Provide the (x, y) coordinate of the cell's center where the given text is located.  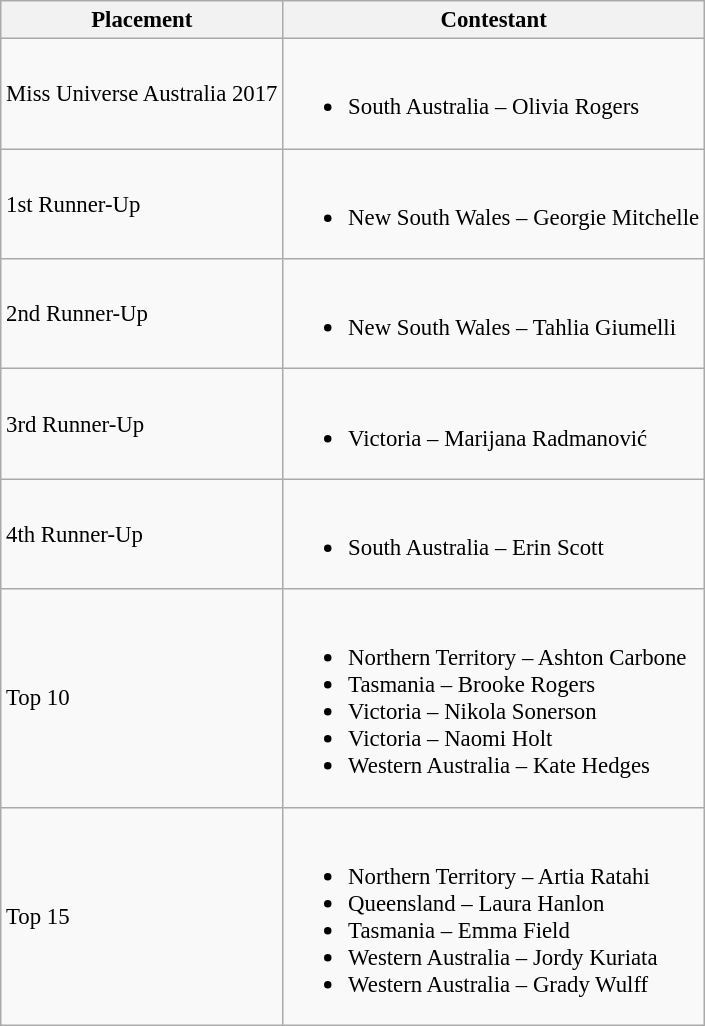
2nd Runner-Up (142, 314)
Miss Universe Australia 2017 (142, 94)
Northern Territory – Artia RatahiQueensland – Laura HanlonTasmania – Emma FieldWestern Australia – Jordy KuriataWestern Australia – Grady Wulff (494, 916)
South Australia – Erin Scott (494, 534)
4th Runner-Up (142, 534)
Northern Territory – Ashton CarboneTasmania – Brooke RogersVictoria – Nikola SonersonVictoria – Naomi HoltWestern Australia – Kate Hedges (494, 698)
Victoria – Marijana Radmanović (494, 424)
Contestant (494, 20)
Placement (142, 20)
Top 15 (142, 916)
New South Wales – Georgie Mitchelle (494, 204)
New South Wales – Tahlia Giumelli (494, 314)
South Australia – Olivia Rogers (494, 94)
Top 10 (142, 698)
3rd Runner-Up (142, 424)
1st Runner-Up (142, 204)
